Identify which cell holds the provided text, then report its (x, y) central coordinate. 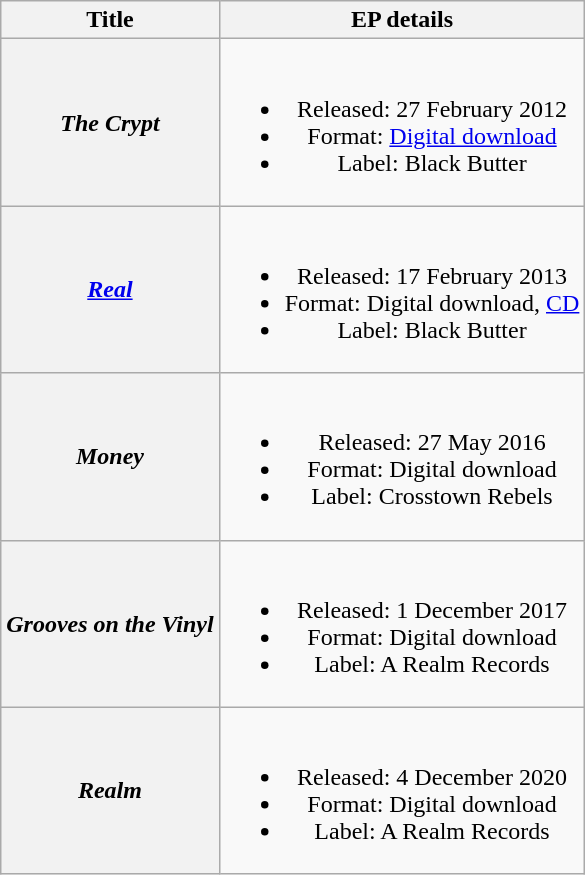
Released: 1 December 2017Format: Digital downloadLabel: A Realm Records (402, 624)
Released: 27 May 2016Format: Digital downloadLabel: Crosstown Rebels (402, 456)
EP details (402, 20)
Released: 17 February 2013Format: Digital download, CDLabel: Black Butter (402, 290)
The Crypt (110, 122)
Realm (110, 790)
Grooves on the Vinyl (110, 624)
Money (110, 456)
Title (110, 20)
Real (110, 290)
Released: 4 December 2020Format: Digital downloadLabel: A Realm Records (402, 790)
Released: 27 February 2012Format: Digital downloadLabel: Black Butter (402, 122)
